Capture the cell that displays the provided text and extract its [x, y] central coordinate. 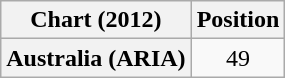
Australia (ARIA) [96, 58]
Position [238, 20]
Chart (2012) [96, 20]
49 [238, 58]
